Find where the given text appears and provide that cell's center as (x, y) coordinate. 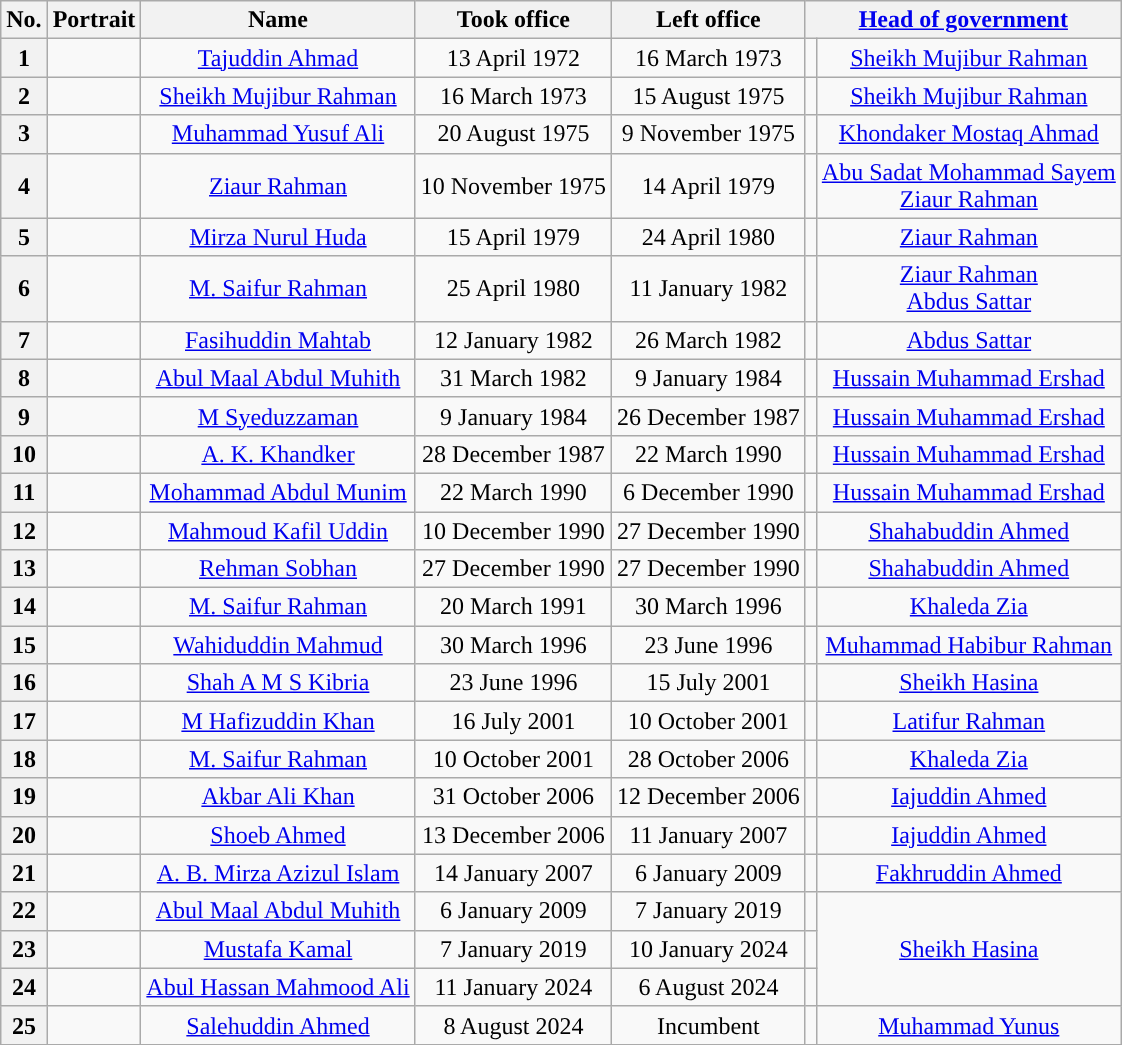
9 November 1975 (709, 134)
17 (24, 721)
M Hafizuddin Khan (278, 721)
Abul Hassan Mahmood Ali (278, 987)
2 (24, 96)
Abdus Sattar (968, 340)
7 (24, 340)
10 January 2024 (709, 949)
8 August 2024 (513, 1025)
13 (24, 569)
31 October 2006 (513, 797)
10 November 1975 (513, 186)
15 July 2001 (709, 683)
9 (24, 416)
Head of government (963, 20)
25 April 1980 (513, 288)
23 (24, 949)
3 (24, 134)
24 April 1980 (709, 237)
4 (24, 186)
Left office (709, 20)
Muhammad Habibur Rahman (968, 645)
Incumbent (709, 1025)
Salehuddin Ahmed (278, 1025)
26 March 1982 (709, 340)
Mohammad Abdul Munim (278, 492)
8 (24, 378)
Mahmoud Kafil Uddin (278, 531)
13 December 2006 (513, 835)
21 (24, 873)
Shah A M S Kibria (278, 683)
Muhammad Yusuf Ali (278, 134)
11 January 2024 (513, 987)
12 December 2006 (709, 797)
20 (24, 835)
M Syeduzzaman (278, 416)
11 January 2007 (709, 835)
15 (24, 645)
14 April 1979 (709, 186)
28 October 2006 (709, 759)
Took office (513, 20)
Mirza Nurul Huda (278, 237)
Abu Sadat Mohammad SayemZiaur Rahman (968, 186)
1 (24, 58)
Fakhruddin Ahmed (968, 873)
6 December 1990 (709, 492)
26 December 1987 (709, 416)
11 (24, 492)
No. (24, 20)
28 December 1987 (513, 454)
24 (24, 987)
A. B. Mirza Azizul Islam (278, 873)
22 (24, 911)
Rehman Sobhan (278, 569)
15 August 1975 (709, 96)
14 (24, 607)
19 (24, 797)
Fasihuddin Mahtab (278, 340)
18 (24, 759)
Portrait (94, 20)
10 (24, 454)
16 July 2001 (513, 721)
20 August 1975 (513, 134)
Tajuddin Ahmad (278, 58)
14 January 2007 (513, 873)
20 March 1991 (513, 607)
Akbar Ali Khan (278, 797)
Shoeb Ahmed (278, 835)
12 (24, 531)
16 (24, 683)
Ziaur Rahman Abdus Sattar (968, 288)
Khondaker Mostaq Ahmad (968, 134)
10 December 1990 (513, 531)
11 January 1982 (709, 288)
13 April 1972 (513, 58)
31 March 1982 (513, 378)
6 August 2024 (709, 987)
12 January 1982 (513, 340)
Latifur Rahman (968, 721)
5 (24, 237)
25 (24, 1025)
Wahiduddin Mahmud (278, 645)
Muhammad Yunus (968, 1025)
Name (278, 20)
6 (24, 288)
Mustafa Kamal (278, 949)
A. K. Khandker (278, 454)
15 April 1979 (513, 237)
